Locate the cell with the specified text and output its [X, Y] center coordinate. 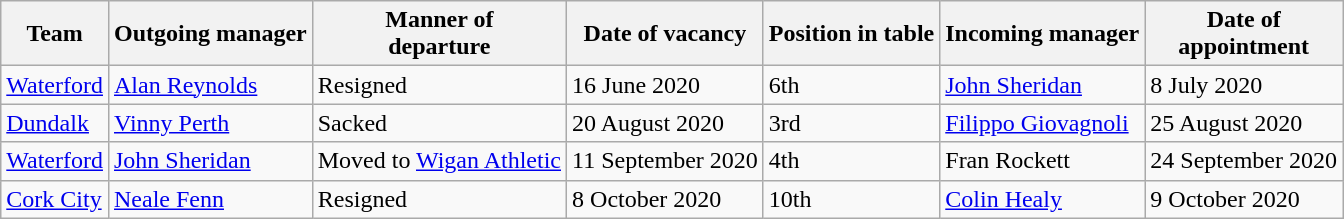
Vinny Perth [210, 123]
3rd [851, 123]
Filippo Giovagnoli [1042, 123]
Outgoing manager [210, 34]
6th [851, 85]
Incoming manager [1042, 34]
8 October 2020 [666, 199]
Cork City [55, 199]
Position in table [851, 34]
Alan Reynolds [210, 85]
Neale Fenn [210, 199]
10th [851, 199]
Dundalk [55, 123]
24 September 2020 [1244, 161]
11 September 2020 [666, 161]
25 August 2020 [1244, 123]
9 October 2020 [1244, 199]
20 August 2020 [666, 123]
Sacked [439, 123]
16 June 2020 [666, 85]
Date of vacancy [666, 34]
Moved to Wigan Athletic [439, 161]
Manner ofdeparture [439, 34]
Colin Healy [1042, 199]
8 July 2020 [1244, 85]
Team [55, 34]
Fran Rockett [1042, 161]
4th [851, 161]
Date ofappointment [1244, 34]
